Return [X, Y] of the center of cell containing provided text 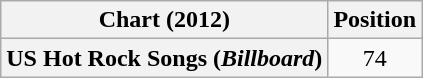
74 [375, 58]
Position [375, 20]
Chart (2012) [164, 20]
US Hot Rock Songs (Billboard) [164, 58]
